Search for the cell housing the specified text and yield its [X, Y] center coordinate. 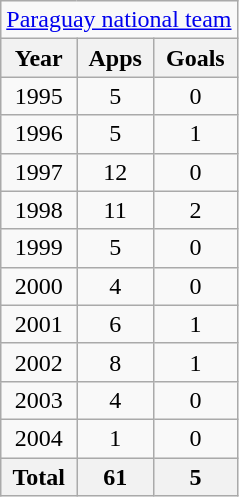
1998 [39, 210]
2 [196, 210]
1996 [39, 134]
1995 [39, 96]
6 [116, 324]
1999 [39, 248]
Apps [116, 58]
8 [116, 362]
2003 [39, 400]
11 [116, 210]
12 [116, 172]
2002 [39, 362]
2004 [39, 438]
Goals [196, 58]
Total [39, 477]
2000 [39, 286]
1997 [39, 172]
2001 [39, 324]
Paraguay national team [119, 20]
61 [116, 477]
Year [39, 58]
